Provide the (x, y) coordinate of the cell's center where the given text is located.  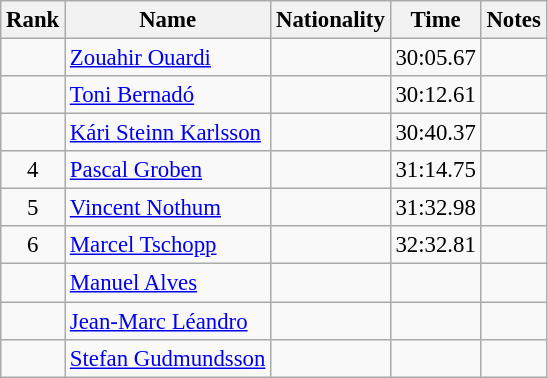
Marcel Tschopp (168, 245)
Stefan Gudmundsson (168, 358)
Nationality (330, 20)
Rank (33, 20)
Manuel Alves (168, 283)
Vincent Nothum (168, 208)
Toni Bernadó (168, 95)
31:14.75 (436, 170)
Name (168, 20)
6 (33, 245)
Notes (514, 20)
5 (33, 208)
32:32.81 (436, 245)
4 (33, 170)
30:12.61 (436, 95)
30:05.67 (436, 58)
30:40.37 (436, 133)
Jean-Marc Léandro (168, 321)
Zouahir Ouardi (168, 58)
Pascal Groben (168, 170)
Kári Steinn Karlsson (168, 133)
Time (436, 20)
31:32.98 (436, 208)
